Determine the [X, Y] coordinate at the center of the cell enclosing the given text.  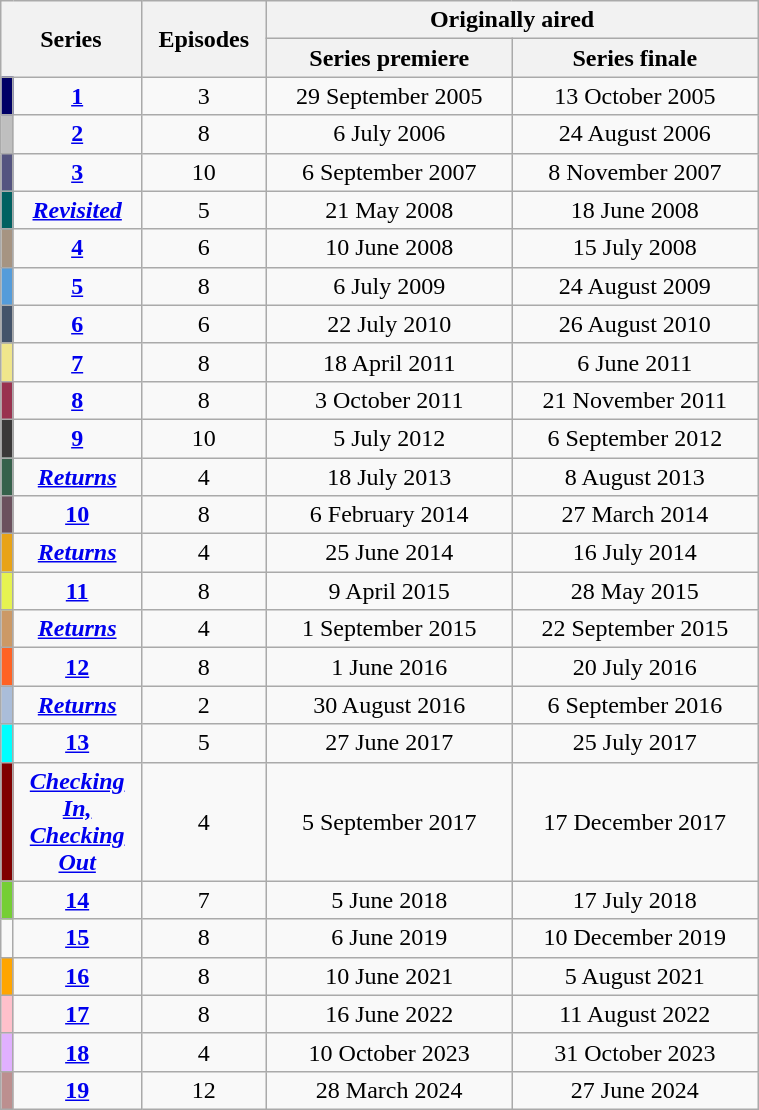
16 June 2022 [389, 1014]
25 June 2014 [389, 553]
26 August 2010 [635, 324]
27 March 2014 [635, 515]
19 [77, 1090]
11 August 2022 [635, 1014]
18 June 2008 [635, 210]
Series premiere [389, 58]
14 [77, 900]
1 [77, 96]
27 June 2017 [389, 743]
24 August 2006 [635, 134]
6 June 2011 [635, 362]
13 October 2005 [635, 96]
1 June 2016 [389, 667]
11 [77, 591]
18 [77, 1052]
Series finale [635, 58]
Episodes [204, 39]
5 July 2012 [389, 438]
10 June 2008 [389, 248]
1 September 2015 [389, 629]
15 July 2008 [635, 248]
28 May 2015 [635, 591]
15 [77, 938]
16 [77, 976]
8 November 2007 [635, 172]
22 September 2015 [635, 629]
21 May 2008 [389, 210]
6 September 2007 [389, 172]
27 June 2024 [635, 1090]
6 September 2016 [635, 705]
17 [77, 1014]
13 [77, 743]
17 July 2018 [635, 900]
6 July 2006 [389, 134]
8 August 2013 [635, 477]
6 September 2012 [635, 438]
17 December 2017 [635, 822]
22 July 2010 [389, 324]
6 July 2009 [389, 286]
18 July 2013 [389, 477]
5 August 2021 [635, 976]
31 October 2023 [635, 1052]
9 April 2015 [389, 591]
6 June 2019 [389, 938]
Series [71, 39]
16 July 2014 [635, 553]
5 September 2017 [389, 822]
3 October 2011 [389, 400]
28 March 2024 [389, 1090]
10 December 2019 [635, 938]
24 August 2009 [635, 286]
9 [77, 438]
5 June 2018 [389, 900]
29 September 2005 [389, 96]
10 October 2023 [389, 1052]
20 July 2016 [635, 667]
Originally aired [512, 20]
18 April 2011 [389, 362]
21 November 2011 [635, 400]
Revisited [77, 210]
6 February 2014 [389, 515]
30 August 2016 [389, 705]
Checking In, Checking Out [77, 822]
10 June 2021 [389, 976]
25 July 2017 [635, 743]
